Return the (x, y) coordinate for the center point of the cell that contains the specified text.  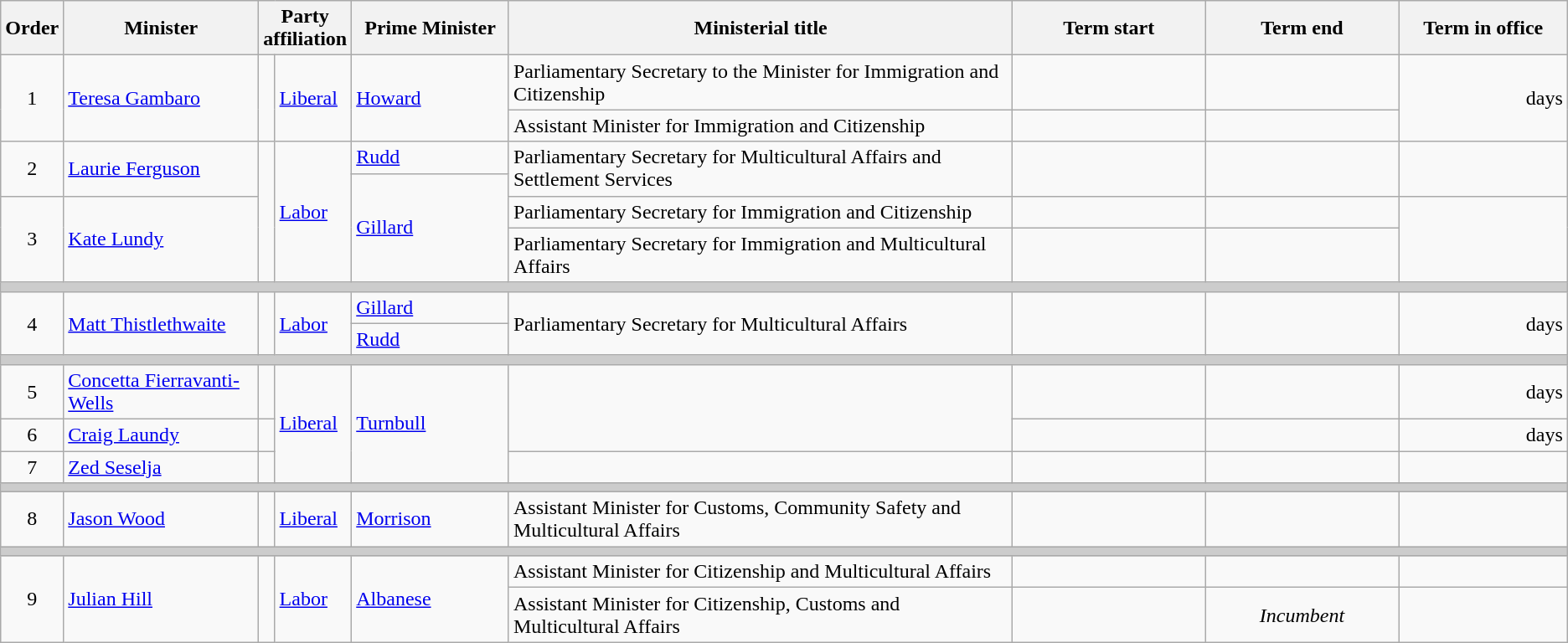
8 (32, 519)
Kate Lundy (161, 239)
3 (32, 239)
Howard (431, 99)
Parliamentary Secretary for Multicultural Affairs and Settlement Services (761, 169)
Term in office (1483, 28)
Parliamentary Secretary for Immigration and Multicultural Affairs (761, 255)
Teresa Gambaro (161, 99)
Assistant Minister for Citizenship, Customs and Multicultural Affairs (761, 615)
7 (32, 466)
Order (32, 28)
Party affiliation (305, 28)
Craig Laundy (161, 435)
Morrison (431, 519)
Term end (1302, 28)
1 (32, 99)
Turnbull (431, 424)
2 (32, 169)
Concetta Fierravanti-Wells (161, 392)
Albanese (431, 599)
Parliamentary Secretary for Multicultural Affairs (761, 323)
Incumbent (1302, 615)
Laurie Ferguson (161, 169)
Parliamentary Secretary for Immigration and Citizenship (761, 212)
5 (32, 392)
Ministerial title (761, 28)
Matt Thistlethwaite (161, 323)
Term start (1109, 28)
Assistant Minister for Immigration and Citizenship (761, 126)
9 (32, 599)
Assistant Minister for Citizenship and Multicultural Affairs (761, 572)
Minister (161, 28)
Assistant Minister for Customs, Community Safety and Multicultural Affairs (761, 519)
Parliamentary Secretary to the Minister for Immigration and Citizenship (761, 82)
Prime Minister (431, 28)
Jason Wood (161, 519)
Julian Hill (161, 599)
6 (32, 435)
4 (32, 323)
Zed Seselja (161, 466)
